Locate the cell with the specified text and output its (x, y) center coordinate. 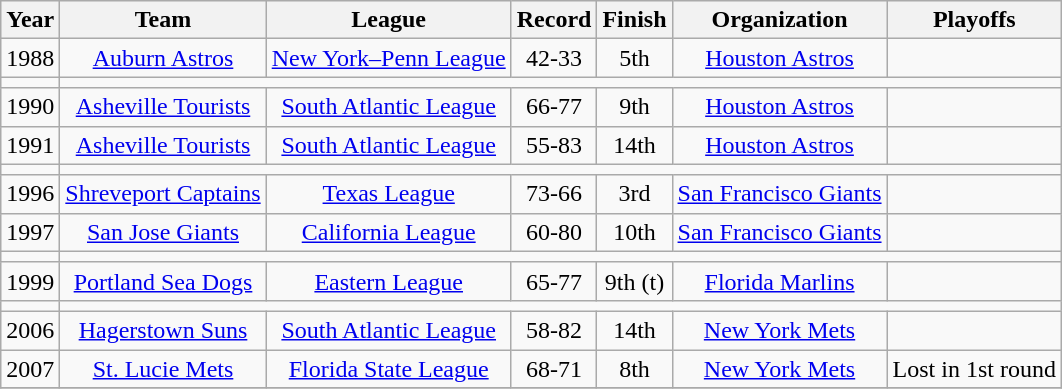
Shreveport Captains (163, 194)
66-77 (554, 107)
73-66 (554, 194)
Texas League (388, 194)
68-71 (554, 369)
Playoffs (974, 20)
Auburn Astros (163, 58)
Record (554, 20)
1999 (30, 281)
Organization (780, 20)
League (388, 20)
St. Lucie Mets (163, 369)
San Jose Giants (163, 232)
1997 (30, 232)
1990 (30, 107)
Florida State League (388, 369)
2007 (30, 369)
8th (634, 369)
Hagerstown Suns (163, 330)
Florida Marlins (780, 281)
5th (634, 58)
65-77 (554, 281)
2006 (30, 330)
Finish (634, 20)
55-83 (554, 145)
60-80 (554, 232)
Eastern League (388, 281)
58-82 (554, 330)
California League (388, 232)
Portland Sea Dogs (163, 281)
1991 (30, 145)
42-33 (554, 58)
10th (634, 232)
1996 (30, 194)
1988 (30, 58)
Team (163, 20)
9th (634, 107)
Year (30, 20)
New York–Penn League (388, 58)
9th (t) (634, 281)
Lost in 1st round (974, 369)
3rd (634, 194)
